Search for the cell housing the specified text and yield its [x, y] center coordinate. 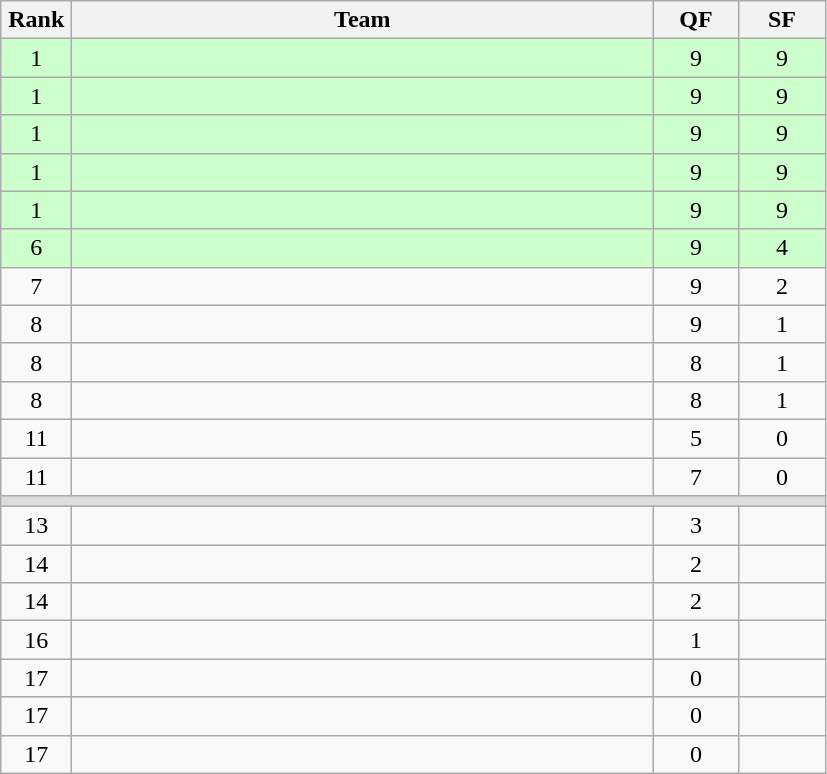
13 [36, 526]
Team [362, 20]
SF [782, 20]
3 [696, 526]
4 [782, 248]
5 [696, 438]
QF [696, 20]
6 [36, 248]
16 [36, 640]
Rank [36, 20]
